For the text-containing cell, return its midpoint in (X, Y) coordinate format. 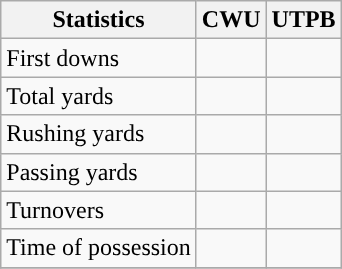
UTPB (304, 20)
Passing yards (99, 172)
Total yards (99, 96)
Rushing yards (99, 134)
CWU (231, 20)
First downs (99, 58)
Time of possession (99, 248)
Statistics (99, 20)
Turnovers (99, 210)
